Identify which cell holds the provided text, then report its [X, Y] central coordinate. 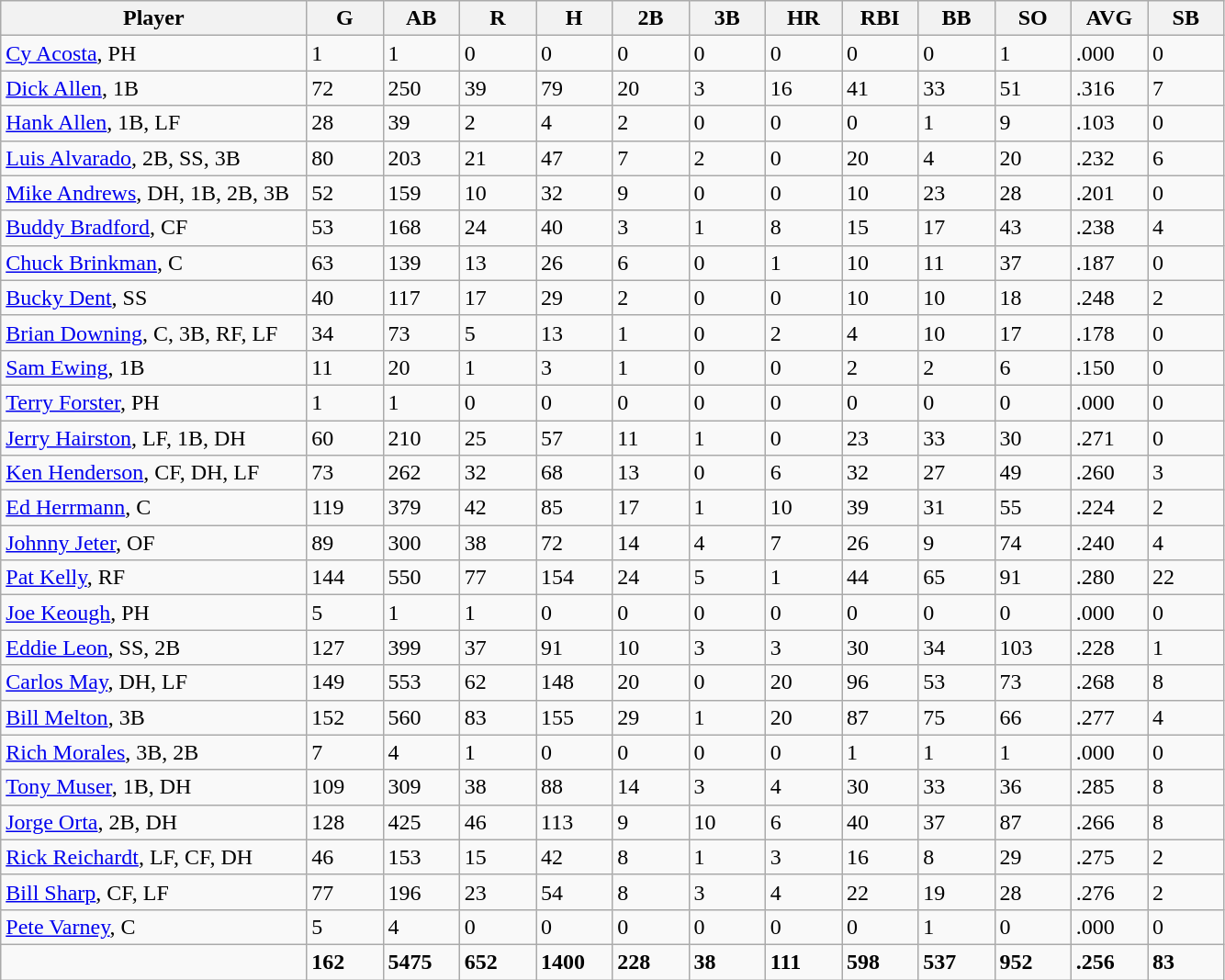
AB [421, 18]
Player [154, 18]
.228 [1109, 648]
203 [421, 158]
SO [1032, 18]
.232 [1109, 158]
80 [345, 158]
.316 [1109, 88]
31 [957, 508]
Pete Varney, C [154, 927]
3B [727, 18]
19 [957, 892]
Sam Ewing, 1B [154, 367]
HR [803, 18]
425 [421, 822]
537 [957, 962]
128 [345, 822]
74 [1032, 543]
250 [421, 88]
79 [575, 88]
47 [575, 158]
152 [345, 717]
.276 [1109, 892]
85 [575, 508]
155 [575, 717]
210 [421, 438]
Rich Morales, 3B, 2B [154, 752]
196 [421, 892]
Bill Melton, 3B [154, 717]
44 [880, 578]
Ed Herrmann, C [154, 508]
2B [650, 18]
.248 [1109, 298]
.103 [1109, 123]
379 [421, 508]
96 [880, 682]
52 [345, 193]
.150 [1109, 367]
598 [880, 962]
SB [1186, 18]
Cy Acosta, PH [154, 53]
.271 [1109, 438]
Terry Forster, PH [154, 402]
36 [1032, 787]
Buddy Bradford, CF [154, 228]
.224 [1109, 508]
88 [575, 787]
.187 [1109, 263]
228 [650, 962]
H [575, 18]
R [498, 18]
162 [345, 962]
262 [421, 473]
49 [1032, 473]
18 [1032, 298]
119 [345, 508]
148 [575, 682]
Tony Muser, 1B, DH [154, 787]
27 [957, 473]
.238 [1109, 228]
51 [1032, 88]
Joe Keough, PH [154, 613]
25 [498, 438]
Rick Reichardt, LF, CF, DH [154, 857]
144 [345, 578]
21 [498, 158]
Eddie Leon, SS, 2B [154, 648]
.268 [1109, 682]
Bill Sharp, CF, LF [154, 892]
550 [421, 578]
.178 [1109, 332]
62 [498, 682]
Chuck Brinkman, C [154, 263]
952 [1032, 962]
154 [575, 578]
BB [957, 18]
139 [421, 263]
.256 [1109, 962]
.275 [1109, 857]
117 [421, 298]
.240 [1109, 543]
Ken Henderson, CF, DH, LF [154, 473]
652 [498, 962]
Mike Andrews, DH, 1B, 2B, 3B [154, 193]
60 [345, 438]
55 [1032, 508]
103 [1032, 648]
Jorge Orta, 2B, DH [154, 822]
Jerry Hairston, LF, 1B, DH [154, 438]
54 [575, 892]
111 [803, 962]
Dick Allen, 1B [154, 88]
399 [421, 648]
G [345, 18]
Brian Downing, C, 3B, RF, LF [154, 332]
Carlos May, DH, LF [154, 682]
65 [957, 578]
RBI [880, 18]
.285 [1109, 787]
89 [345, 543]
149 [345, 682]
1400 [575, 962]
Luis Alvarado, 2B, SS, 3B [154, 158]
75 [957, 717]
553 [421, 682]
560 [421, 717]
Bucky Dent, SS [154, 298]
113 [575, 822]
43 [1032, 228]
66 [1032, 717]
Pat Kelly, RF [154, 578]
Johnny Jeter, OF [154, 543]
159 [421, 193]
168 [421, 228]
109 [345, 787]
309 [421, 787]
68 [575, 473]
.277 [1109, 717]
.280 [1109, 578]
41 [880, 88]
127 [345, 648]
.201 [1109, 193]
5475 [421, 962]
Hank Allen, 1B, LF [154, 123]
.266 [1109, 822]
AVG [1109, 18]
300 [421, 543]
57 [575, 438]
63 [345, 263]
153 [421, 857]
.260 [1109, 473]
